Return the [X, Y] coordinate for the center point of the cell that contains the specified text.  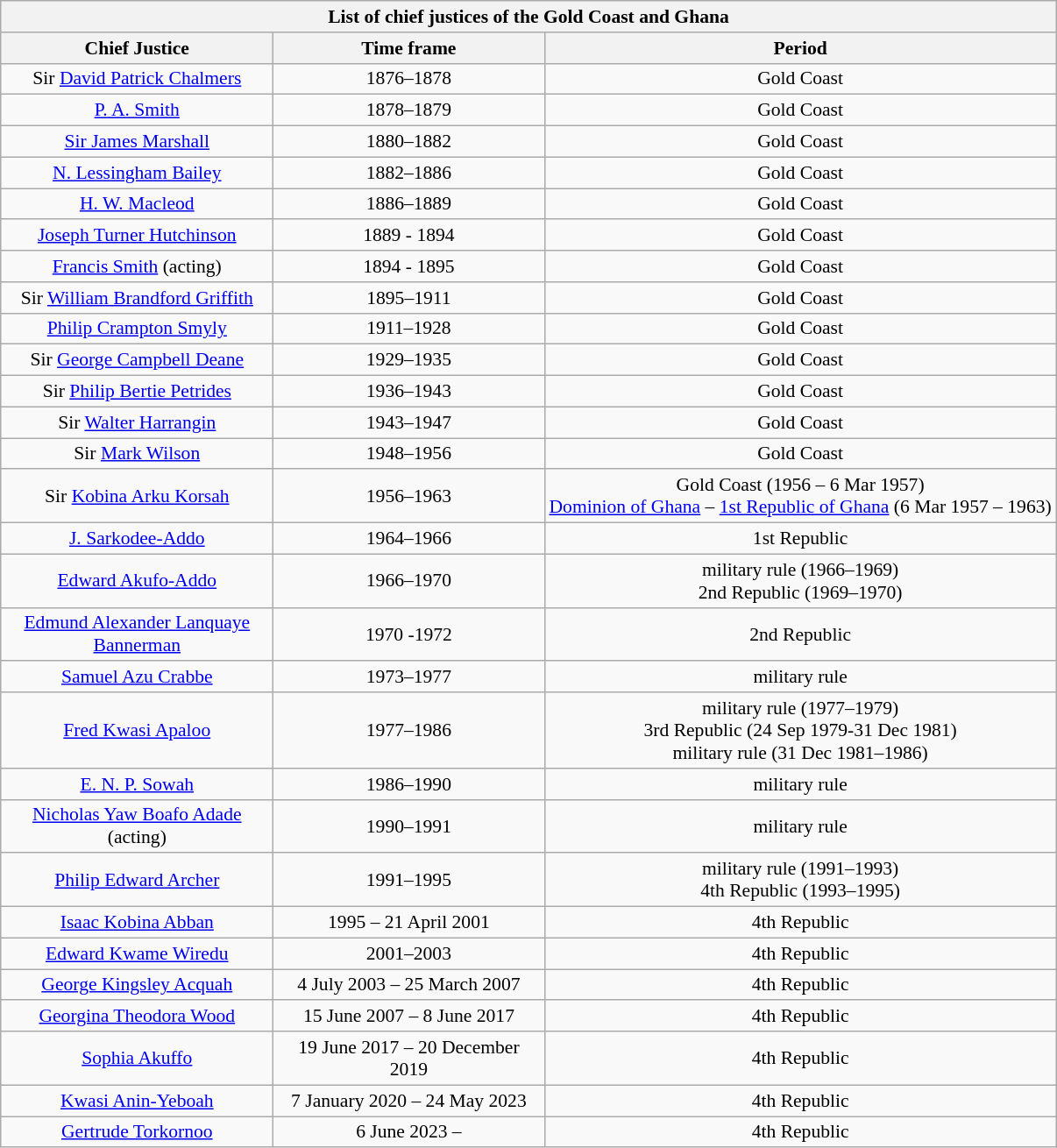
2nd Republic [799, 634]
Sir Kobina Arku Korsah [137, 496]
1936–1943 [408, 392]
1889 - 1894 [408, 236]
E. N. P. Sowah [137, 784]
1973–1977 [408, 677]
Sir Mark Wilson [137, 454]
19 June 2017 – 20 December 2019 [408, 1059]
military rule (1977–1979)3rd Republic (24 Sep 1979-31 Dec 1981) military rule (31 Dec 1981–1986) [799, 731]
Edward Akufo-Addo [137, 580]
Sir James Marshall [137, 142]
6 June 2023 – [408, 1132]
Philip Crampton Smyly [137, 329]
List of chief justices of the Gold Coast and Ghana [528, 17]
1886–1889 [408, 204]
Sir David Patrick Chalmers [137, 79]
Kwasi Anin-Yeboah [137, 1101]
Francis Smith (acting) [137, 266]
1964–1966 [408, 539]
Chief Justice [137, 48]
1882–1886 [408, 173]
1st Republic [799, 539]
Sir Philip Bertie Petrides [137, 392]
1880–1882 [408, 142]
Nicholas Yaw Boafo Adade (acting) [137, 826]
Sir George Campbell Deane [137, 360]
Philip Edward Archer [137, 880]
4 July 2003 – 25 March 2007 [408, 985]
Joseph Turner Hutchinson [137, 236]
P. A. Smith [137, 110]
1943–1947 [408, 422]
J. Sarkodee-Addo [137, 539]
Period [799, 48]
1986–1990 [408, 784]
Sophia Akuffo [137, 1059]
1970 -1972 [408, 634]
2001–2003 [408, 953]
Edward Kwame Wiredu [137, 953]
Sir William Brandford Griffith [137, 298]
Georgina Theodora Wood [137, 1017]
N. Lessingham Bailey [137, 173]
1911–1928 [408, 329]
15 June 2007 – 8 June 2017 [408, 1017]
1878–1879 [408, 110]
military rule (1966–1969)2nd Republic (1969–1970) [799, 580]
Gold Coast (1956 – 6 Mar 1957)Dominion of Ghana – 1st Republic of Ghana (6 Mar 1957 – 1963) [799, 496]
Isaac Kobina Abban [137, 923]
Gertrude Torkornoo [137, 1132]
Edmund Alexander Lanquaye Bannerman [137, 634]
1929–1935 [408, 360]
1995 – 21 April 2001 [408, 923]
7 January 2020 – 24 May 2023 [408, 1101]
H. W. Macleod [137, 204]
Time frame [408, 48]
1991–1995 [408, 880]
1948–1956 [408, 454]
1977–1986 [408, 731]
George Kingsley Acquah [137, 985]
1876–1878 [408, 79]
Sir Walter Harrangin [137, 422]
1966–1970 [408, 580]
1895–1911 [408, 298]
Samuel Azu Crabbe [137, 677]
1956–1963 [408, 496]
1990–1991 [408, 826]
military rule (1991–1993)4th Republic (1993–1995) [799, 880]
1894 - 1895 [408, 266]
Fred Kwasi Apaloo [137, 731]
